Determine the [X, Y] coordinate at the center of the cell enclosing the given text.  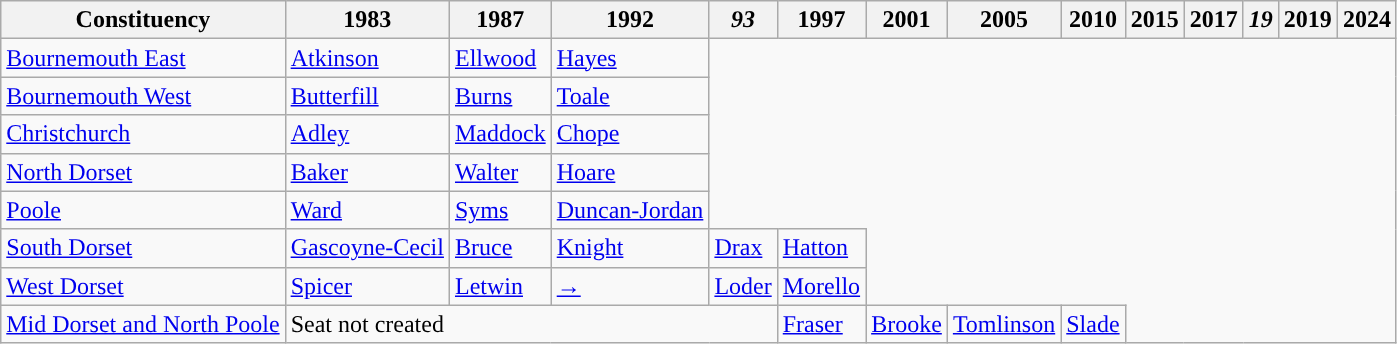
2010 [1093, 20]
93 [743, 20]
Constituency [143, 20]
2005 [1004, 20]
Burns [500, 96]
Duncan-Jordan [630, 210]
Bournemouth West [143, 96]
Baker [367, 172]
Ward [367, 210]
Fraser [821, 324]
Syms [500, 210]
2001 [907, 20]
Brooke [907, 324]
Hayes [630, 58]
Butterfill [367, 96]
Adley [367, 134]
Drax [743, 248]
Poole [143, 210]
2015 [1154, 20]
19 [1260, 20]
Hoare [630, 172]
1987 [500, 20]
South Dorset [143, 248]
2017 [1214, 20]
Toale [630, 96]
Atkinson [367, 58]
1983 [367, 20]
1992 [630, 20]
Seat not created [531, 324]
1997 [821, 20]
Tomlinson [1004, 324]
Mid Dorset and North Poole [143, 324]
→ [630, 286]
Bournemouth East [143, 58]
North Dorset [143, 172]
Christchurch [143, 134]
Gascoyne-Cecil [367, 248]
Maddock [500, 134]
Knight [630, 248]
Morello [821, 286]
Slade [1093, 324]
2024 [1366, 20]
Ellwood [500, 58]
Letwin [500, 286]
Loder [743, 286]
Bruce [500, 248]
2019 [1308, 20]
Spicer [367, 286]
West Dorset [143, 286]
Walter [500, 172]
Hatton [821, 248]
Chope [630, 134]
